Extract the [x, y] coordinate from the center of the cell holding the provided text.  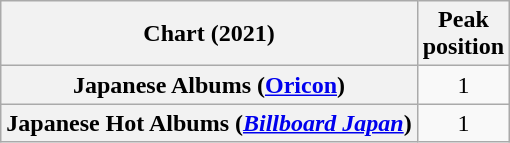
Peakposition [463, 34]
Japanese Albums (Oricon) [209, 85]
Chart (2021) [209, 34]
Japanese Hot Albums (Billboard Japan) [209, 123]
